Search for the cell housing the specified text and yield its (x, y) center coordinate. 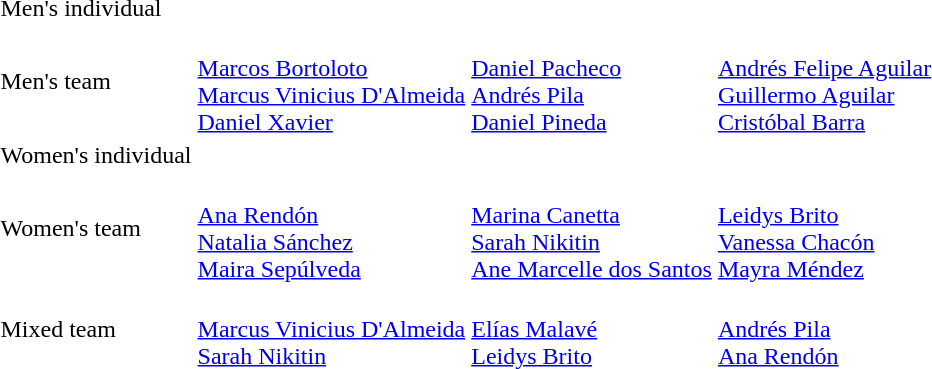
Andrés Felipe AguilarGuillermo AguilarCristóbal Barra (824, 82)
Leidys BritoVanessa ChacónMayra Méndez (824, 228)
Ana RendónNatalia SánchezMaira Sepúlveda (332, 228)
Daniel PachecoAndrés PilaDaniel Pineda (592, 82)
Marcos BortolotoMarcus Vinicius D'AlmeidaDaniel Xavier (332, 82)
Marina CanettaSarah NikitinAne Marcelle dos Santos (592, 228)
